Return [X, Y] of the center of cell containing provided text 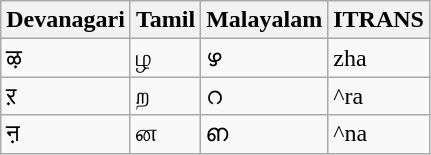
ன [165, 134]
റ [264, 96]
Tamil [165, 20]
^ra [379, 96]
Devanagari [66, 20]
ழ [165, 58]
ഴ [264, 58]
^na [379, 134]
Malayalam [264, 20]
ഩ [264, 134]
zha [379, 58]
ITRANS [379, 20]
ற [165, 96]
ऴ [66, 58]
ऩ [66, 134]
ऱ [66, 96]
